Search for the cell housing the specified text and yield its [x, y] center coordinate. 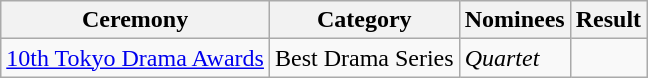
Category [364, 20]
Ceremony [136, 20]
Best Drama Series [364, 58]
Nominees [514, 20]
Quartet [514, 58]
10th Tokyo Drama Awards [136, 58]
Result [608, 20]
